Scan for the cell matching the given text and deliver its (X, Y) coordinate at center. 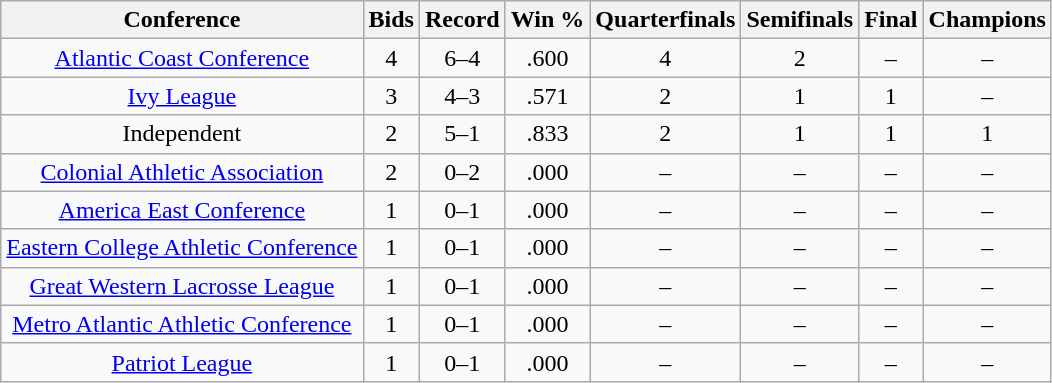
Bids (391, 20)
Quarterfinals (666, 20)
Final (891, 20)
.833 (548, 134)
Champions (987, 20)
Record (462, 20)
6–4 (462, 58)
Colonial Athletic Association (182, 172)
4–3 (462, 96)
0–2 (462, 172)
.571 (548, 96)
Ivy League (182, 96)
Patriot League (182, 362)
America East Conference (182, 210)
Semifinals (800, 20)
3 (391, 96)
Win % (548, 20)
Conference (182, 20)
Metro Atlantic Athletic Conference (182, 324)
Atlantic Coast Conference (182, 58)
Eastern College Athletic Conference (182, 248)
5–1 (462, 134)
.600 (548, 58)
Independent (182, 134)
Great Western Lacrosse League (182, 286)
